Identify which cell holds the provided text, then report its (x, y) central coordinate. 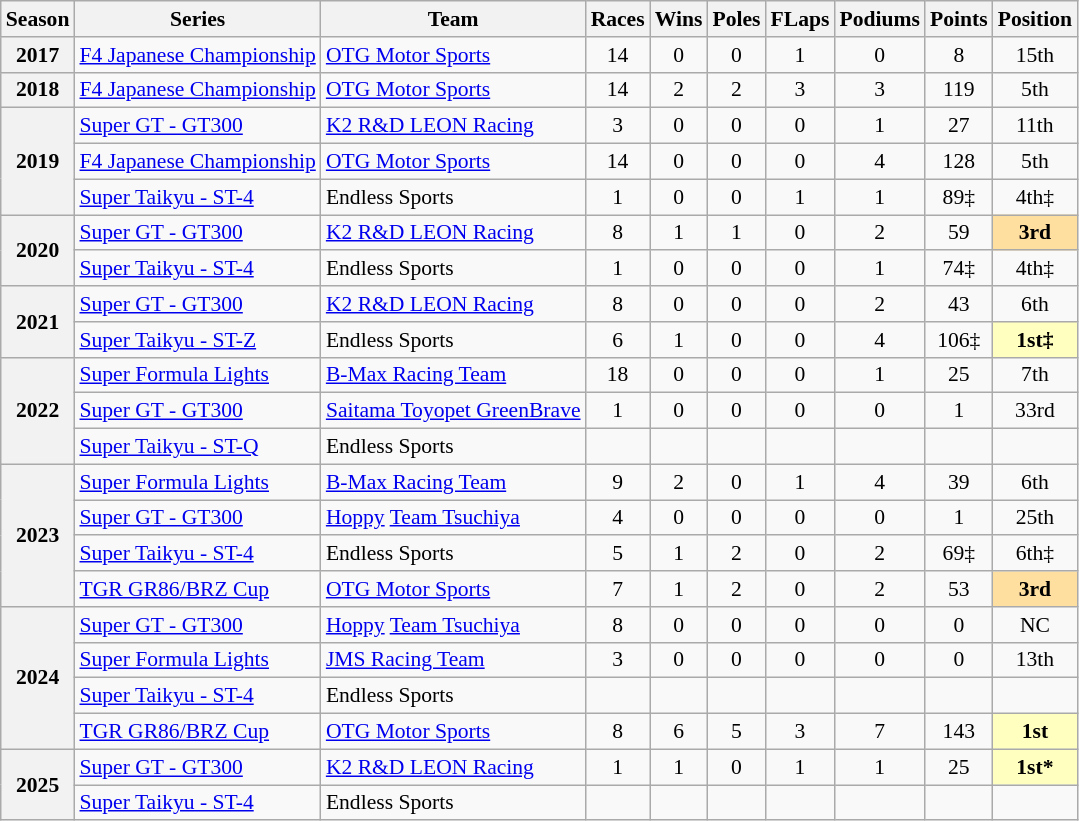
1st (1035, 732)
JMS Racing Team (454, 660)
Super Taikyu - ST-Q (197, 447)
Podiums (880, 19)
Season (38, 19)
Wins (679, 19)
2018 (38, 90)
25th (1035, 518)
11th (1035, 126)
13th (1035, 660)
Super Taikyu - ST-Z (197, 340)
2022 (38, 410)
2017 (38, 55)
7th (1035, 375)
2025 (38, 784)
128 (959, 162)
Position (1035, 19)
1st* (1035, 767)
89‡ (959, 197)
18 (618, 375)
106‡ (959, 340)
Poles (736, 19)
1st‡ (1035, 340)
27 (959, 126)
69‡ (959, 554)
53 (959, 589)
74‡ (959, 269)
119 (959, 90)
6th‡ (1035, 554)
2021 (38, 322)
39 (959, 482)
NC (1035, 625)
143 (959, 732)
2023 (38, 535)
59 (959, 233)
15th (1035, 55)
Saitama Toyopet GreenBrave (454, 411)
2024 (38, 678)
33rd (1035, 411)
Series (197, 19)
FLaps (800, 19)
9 (618, 482)
Points (959, 19)
Team (454, 19)
2020 (38, 250)
43 (959, 304)
Races (618, 19)
2019 (38, 162)
